Detect which cell encompasses the target text, then output its [x, y] center coordinate. 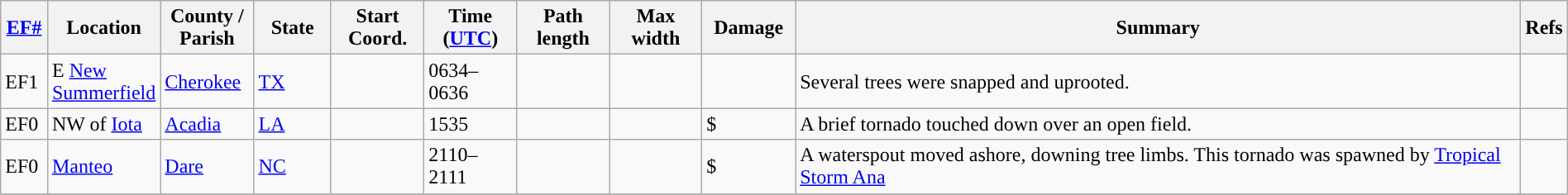
A waterspout moved ashore, downing tree limbs. This tornado was spawned by Tropical Storm Ana [1158, 167]
EF# [25, 28]
Max width [656, 28]
LA [293, 124]
EF1 [25, 81]
Refs [1545, 28]
Path length [563, 28]
Dare [207, 167]
Several trees were snapped and uprooted. [1158, 81]
State [293, 28]
Summary [1158, 28]
NC [293, 167]
0634–0636 [471, 81]
E New Summerfield [103, 81]
NW of Iota [103, 124]
Manteo [103, 167]
A brief tornado touched down over an open field. [1158, 124]
Location [103, 28]
Acadia [207, 124]
Damage [749, 28]
Cherokee [207, 81]
1535 [471, 124]
TX [293, 81]
2110–2111 [471, 167]
Start Coord. [377, 28]
Time (UTC) [471, 28]
County / Parish [207, 28]
